Detect which cell encompasses the target text, then output its [x, y] center coordinate. 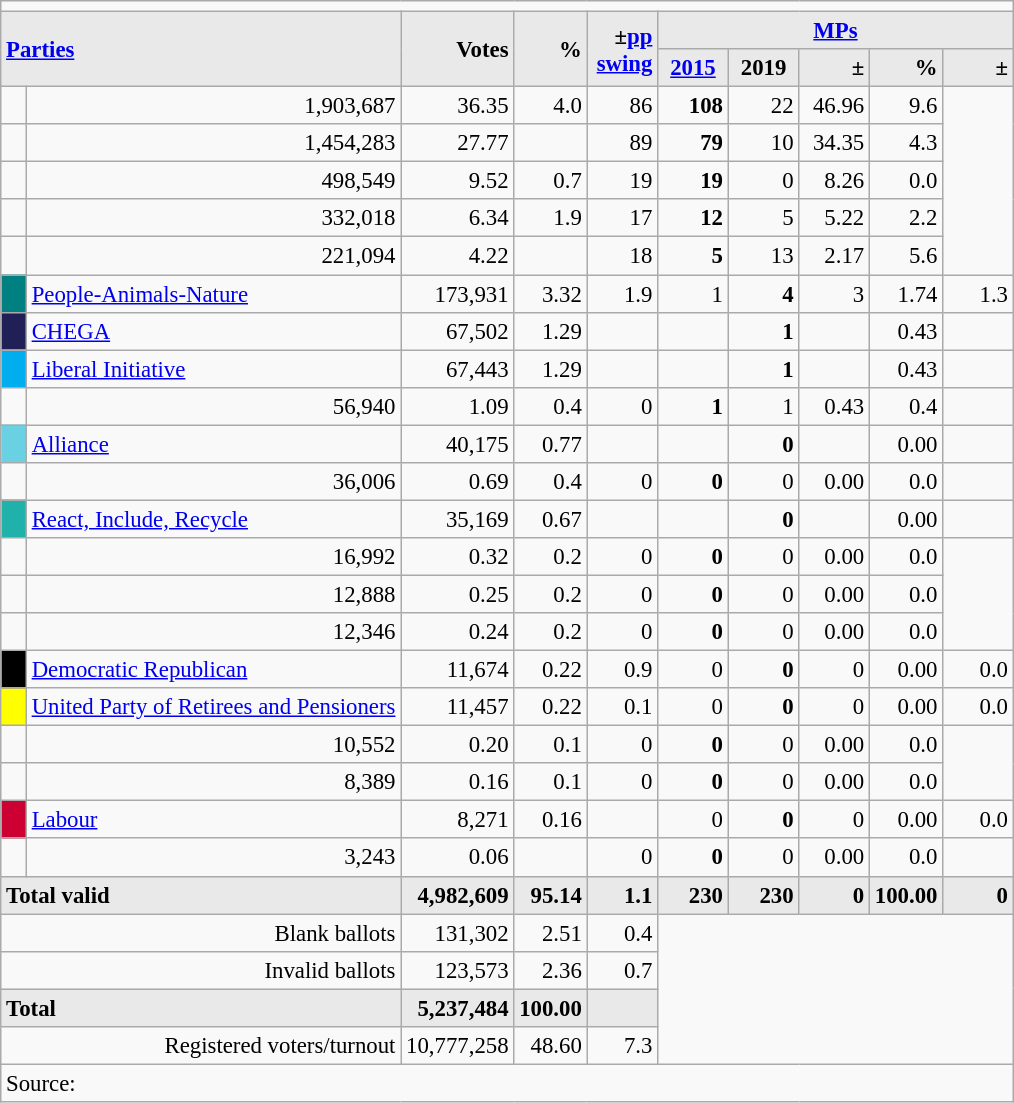
0.24 [458, 632]
United Party of Retirees and Pensioners [213, 707]
0.06 [458, 858]
18 [622, 256]
1.1 [622, 895]
27.77 [458, 143]
8,271 [458, 820]
CHEGA [213, 331]
10 [764, 143]
7.3 [622, 1046]
5,237,484 [458, 1008]
4.0 [550, 106]
123,573 [458, 970]
Source: [508, 1083]
13 [764, 256]
10,777,258 [458, 1046]
Labour [213, 820]
React, Include, Recycle [213, 519]
12,888 [213, 594]
221,094 [213, 256]
5.22 [834, 219]
4 [764, 294]
2.2 [906, 219]
2015 [694, 68]
56,940 [213, 406]
1.09 [458, 406]
2.51 [550, 933]
498,549 [213, 181]
108 [694, 106]
0.69 [458, 482]
95.14 [550, 895]
1.3 [978, 294]
6.34 [458, 219]
2.17 [834, 256]
MPs [836, 31]
12,346 [213, 632]
36,006 [213, 482]
Blank ballots [201, 933]
10,552 [213, 745]
173,931 [458, 294]
46.96 [834, 106]
16,992 [213, 557]
3,243 [213, 858]
79 [694, 143]
People-Animals-Nature [213, 294]
Democratic Republican [213, 670]
131,302 [458, 933]
8.26 [834, 181]
Total [201, 1008]
8,389 [213, 782]
0.32 [458, 557]
67,502 [458, 331]
2019 [764, 68]
0.20 [458, 745]
9.6 [906, 106]
9.52 [458, 181]
48.60 [550, 1046]
22 [764, 106]
3.32 [550, 294]
Alliance [213, 444]
34.35 [834, 143]
332,018 [213, 219]
86 [622, 106]
35,169 [458, 519]
67,443 [458, 369]
5.6 [906, 256]
0.25 [458, 594]
0.67 [550, 519]
4,982,609 [458, 895]
12 [694, 219]
1.74 [906, 294]
89 [622, 143]
Invalid ballots [201, 970]
17 [622, 219]
Parties [201, 50]
0.77 [550, 444]
Votes [458, 50]
0.9 [622, 670]
1,903,687 [213, 106]
Total valid [201, 895]
3 [834, 294]
11,457 [458, 707]
4.22 [458, 256]
Registered voters/turnout [201, 1046]
4.3 [906, 143]
36.35 [458, 106]
Liberal Initiative [213, 369]
11,674 [458, 670]
2.36 [550, 970]
40,175 [458, 444]
1,454,283 [213, 143]
±pp swing [622, 50]
